Capture the cell that displays the provided text and extract its (x, y) central coordinate. 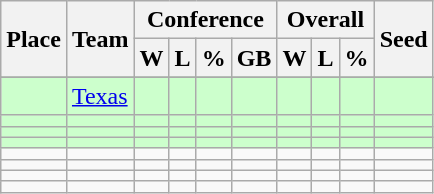
Place (34, 39)
GB (254, 58)
Texas (100, 96)
Overall (326, 20)
Seed (404, 39)
Team (100, 39)
Conference (206, 20)
